Scan for the cell matching the given text and deliver its [x, y] coordinate at center. 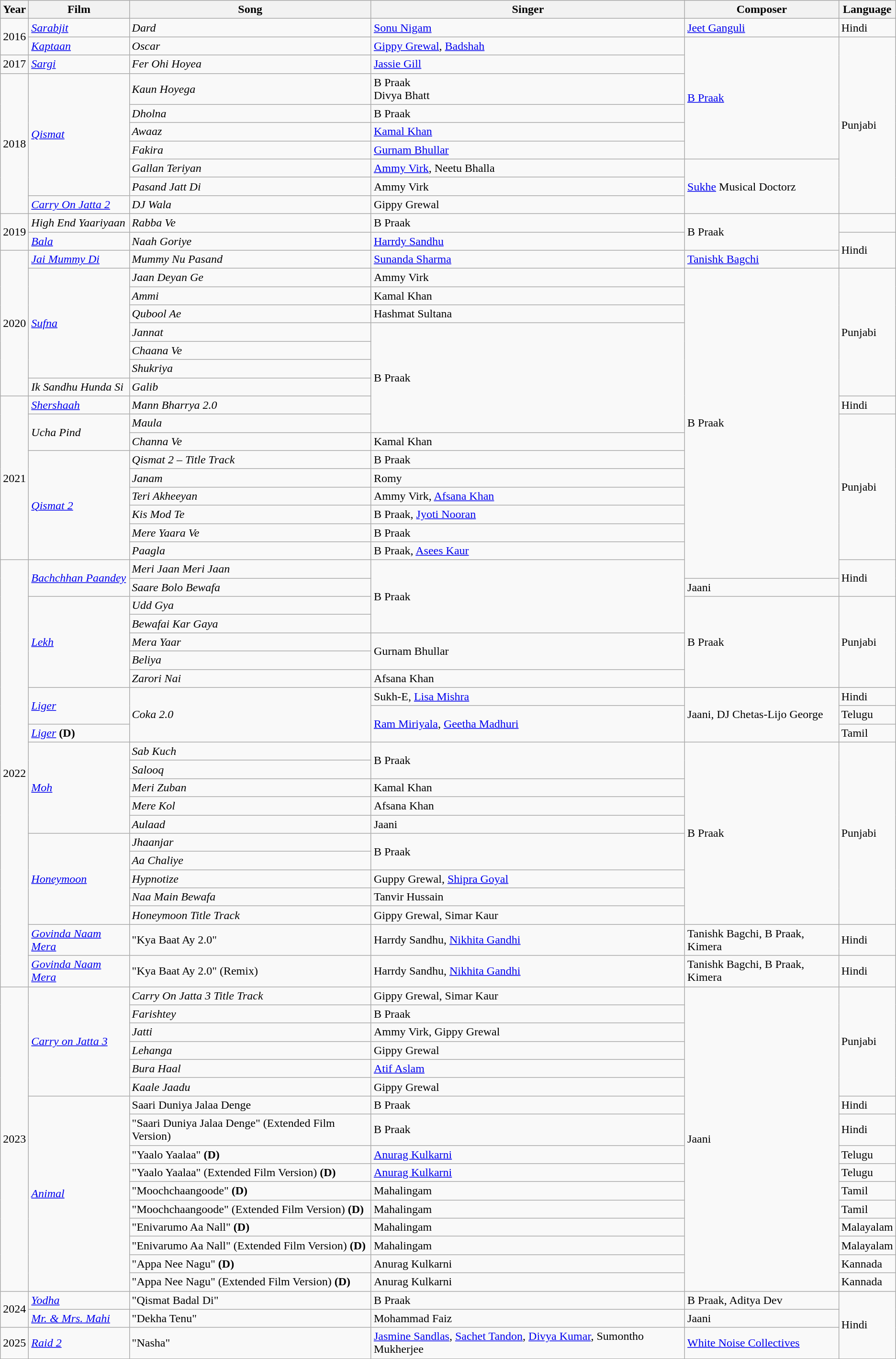
Jasmine Sandlas, Sachet Tandon, Divya Kumar, Sumontho Mukherjee [527, 1343]
Mr. & Mrs. Mahi [79, 1318]
Bachchhan Paandey [79, 578]
Carry On Jatta 3 Title Track [250, 996]
White Noise Collectives [762, 1343]
Atif Aslam [527, 1068]
Sukhe Musical Doctorz [762, 186]
Jassie Gill [527, 64]
Kaptaan [79, 46]
Tanvir Hussain [527, 897]
Yodha [79, 1300]
Jaani, DJ Chetas-Lijo George [762, 715]
High End Yaariyaan [79, 223]
2025 [14, 1343]
Film [79, 10]
Harrdy Sandhu [527, 241]
Year [14, 10]
"Saari Duniya Jalaa Denge" (Extended Film Version) [250, 1130]
Mohammad Faiz [527, 1318]
"Enivarumo Aa Nall" (D) [250, 1227]
"Moochchaangoode" (Extended Film Version) (D) [250, 1209]
Qismat 2 – Title Track [250, 460]
Ucha Pind [79, 432]
Language [867, 10]
Song [250, 10]
Fer Ohi Hoyea [250, 64]
"Enivarumo Aa Nall" (Extended Film Version) (D) [250, 1246]
"Kya Baat Ay 2.0" (Remix) [250, 971]
Qismat 2 [79, 505]
Galib [250, 387]
2021 [14, 478]
2018 [14, 144]
Tanishk Bagchi [762, 259]
Sarabjit [79, 28]
Fakira [250, 150]
Liger [79, 706]
2019 [14, 232]
Farishtey [250, 1014]
Meri Zuban [250, 787]
Rabba Ve [250, 223]
Mann Bharrya 2.0 [250, 405]
2020 [14, 323]
Jatti [250, 1032]
Sunanda Sharma [527, 259]
Romy [527, 478]
Animal [79, 1193]
Ammy Virk, Gippy Grewal [527, 1032]
Dholna [250, 113]
Ammy Virk, Afsana Khan [527, 496]
Sufna [79, 323]
Chaana Ve [250, 350]
Jai Mummy Di [79, 259]
Raid 2 [79, 1343]
Aulaad [250, 824]
Hypnotize [250, 879]
B PraakDivya Bhatt [527, 89]
Mere Yaara Ve [250, 533]
"Qismat Badal Di" [250, 1300]
Meri Jaan Meri Jaan [250, 569]
Naa Main Bewafa [250, 897]
Maula [250, 423]
Jhaanjar [250, 842]
Kis Mod Te [250, 514]
Kaale Jaadu [250, 1087]
Janam [250, 478]
B Praak, Jyoti Nooran [527, 514]
"Kya Baat Ay 2.0" [250, 940]
2017 [14, 64]
"Moochchaangoode" (D) [250, 1191]
DJ Wala [250, 204]
Bura Haal [250, 1068]
Carry on Jatta 3 [79, 1041]
Hashmat Sultana [527, 314]
Ammi [250, 296]
Lehanga [250, 1050]
"Appa Nee Nagu" (D) [250, 1264]
2016 [14, 37]
Gippy Grewal, Badshah [527, 46]
Guppy Grewal, Shipra Goyal [527, 879]
Singer [527, 10]
Naah Goriye [250, 241]
Moh [79, 787]
Carry On Jatta 2 [79, 204]
Awaaz [250, 132]
Gallan Teriyan [250, 168]
Qismat [79, 134]
B Praak, Asees Kaur [527, 551]
B Praak, Aditya Dev [762, 1300]
Mera Yaar [250, 642]
Pasand Jatt Di [250, 186]
Paagla [250, 551]
"Yaalo Yaalaa" (Extended Film Version) (D) [250, 1173]
Salooq [250, 769]
2023 [14, 1139]
Kaun Hoyega [250, 89]
Liger (D) [79, 733]
Bewafai Kar Gaya [250, 624]
Qubool Ae [250, 314]
Udd Gya [250, 606]
Shershaah [79, 405]
"Dekha Tenu" [250, 1318]
Ram Miriyala, Geetha Madhuri [527, 724]
Jaan Deyan Ge [250, 278]
Beliya [250, 660]
Jannat [250, 332]
"Nasha" [250, 1343]
2024 [14, 1309]
Ik Sandhu Hunda Si [79, 387]
Honeymoon [79, 879]
Sab Kuch [250, 751]
Teri Akheeyan [250, 496]
2022 [14, 774]
Honeymoon Title Track [250, 915]
Lekh [79, 642]
Bala [79, 241]
"Yaalo Yaalaa" (D) [250, 1154]
Mere Kol [250, 806]
Dard [250, 28]
Jeet Ganguli [762, 28]
Ammy Virk, Neetu Bhalla [527, 168]
Sukh-E, Lisa Mishra [527, 696]
Aa Chaliye [250, 861]
Zarori Nai [250, 678]
Sonu Nigam [527, 28]
Saare Bolo Bewafa [250, 587]
Channa Ve [250, 441]
"Appa Nee Nagu" (Extended Film Version) (D) [250, 1282]
Saari Duniya Jalaa Denge [250, 1105]
Oscar [250, 46]
Mummy Nu Pasand [250, 259]
Coka 2.0 [250, 715]
Sargi [79, 64]
Shukriya [250, 369]
Composer [762, 10]
